For the text-containing cell, return its midpoint in [x, y] coordinate format. 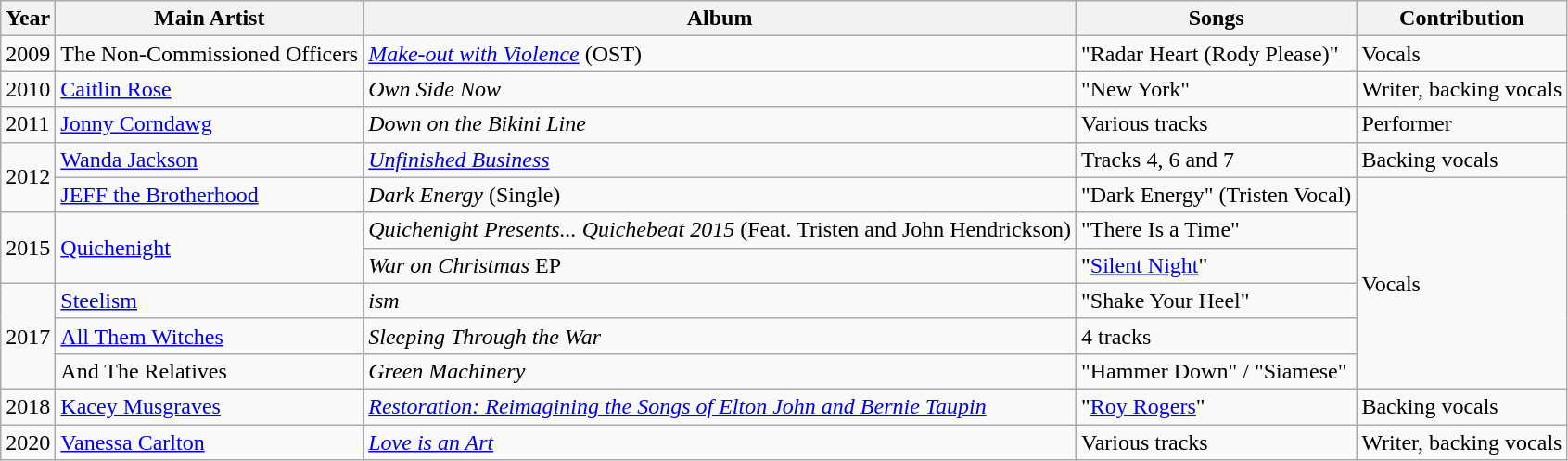
Own Side Now [720, 89]
Year [28, 19]
Restoration: Reimagining the Songs of Elton John and Bernie Taupin [720, 406]
"Radar Heart (Rody Please)" [1216, 54]
Sleeping Through the War [720, 336]
Dark Energy (Single) [720, 195]
Kacey Musgraves [210, 406]
Album [720, 19]
And The Relatives [210, 371]
Tracks 4, 6 and 7 [1216, 160]
2011 [28, 124]
2020 [28, 442]
Quichenight Presents... Quichebeat 2015 (Feat. Tristen and John Hendrickson) [720, 230]
2015 [28, 248]
Love is an Art [720, 442]
The Non-Commissioned Officers [210, 54]
"There Is a Time" [1216, 230]
ism [720, 301]
Main Artist [210, 19]
"Hammer Down" / "Siamese" [1216, 371]
Wanda Jackson [210, 160]
Steelism [210, 301]
Performer [1461, 124]
2017 [28, 336]
War on Christmas EP [720, 265]
Unfinished Business [720, 160]
All Them Witches [210, 336]
4 tracks [1216, 336]
"Dark Energy" (Tristen Vocal) [1216, 195]
Songs [1216, 19]
2012 [28, 177]
Caitlin Rose [210, 89]
2009 [28, 54]
Green Machinery [720, 371]
"Shake Your Heel" [1216, 301]
Contribution [1461, 19]
Down on the Bikini Line [720, 124]
Vanessa Carlton [210, 442]
Jonny Corndawg [210, 124]
Quichenight [210, 248]
2010 [28, 89]
JEFF the Brotherhood [210, 195]
"Silent Night" [1216, 265]
"Roy Rogers" [1216, 406]
"New York" [1216, 89]
Make-out with Violence (OST) [720, 54]
2018 [28, 406]
